Detect which cell encompasses the target text, then output its [X, Y] center coordinate. 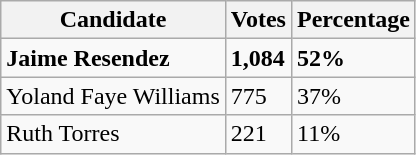
1,084 [258, 58]
Votes [258, 20]
221 [258, 134]
Yoland Faye Williams [114, 96]
Percentage [353, 20]
52% [353, 58]
Jaime Resendez [114, 58]
Candidate [114, 20]
775 [258, 96]
37% [353, 96]
Ruth Torres [114, 134]
11% [353, 134]
